Pinpoint the cell where the given text exists, returning its (X, Y) midpoint coordinate. 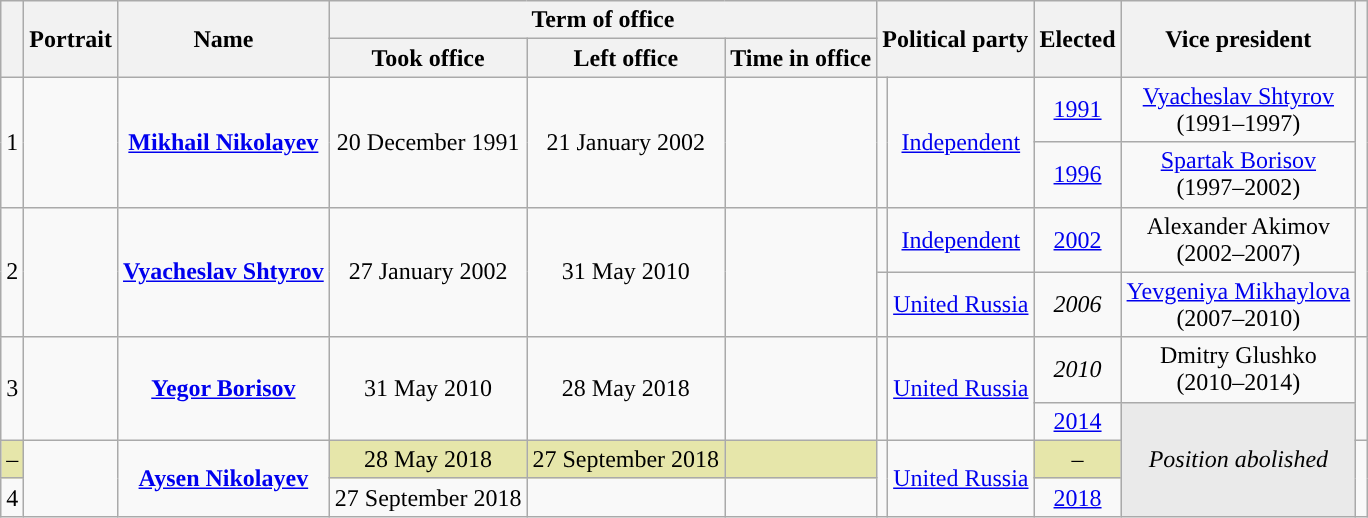
1991 (1078, 110)
Name (223, 39)
Aysen Nikolayev (223, 478)
Left office (626, 58)
Took office (428, 58)
2018 (1078, 497)
27 January 2002 (428, 272)
Yevgeniya Mikhaylova(2007–2010) (1238, 304)
Time in office (801, 58)
1 (12, 142)
Alexander Akimov(2002–2007) (1238, 240)
Yegor Borisov (223, 388)
Mikhail Nikolayev (223, 142)
2014 (1078, 421)
2006 (1078, 304)
2010 (1078, 370)
3 (12, 388)
1996 (1078, 174)
Dmitry Glushko(2010–2014) (1238, 370)
Vyacheslav Shtyrov (223, 272)
Spartak Borisov(1997–2002) (1238, 174)
2002 (1078, 240)
Portrait (71, 39)
Vice president (1238, 39)
20 December 1991 (428, 142)
4 (12, 497)
Term of office (602, 20)
Political party (956, 39)
Position abolished (1238, 459)
Elected (1078, 39)
21 January 2002 (626, 142)
2 (12, 272)
Vyacheslav Shtyrov(1991–1997) (1238, 110)
